Locate the cell with the specified text and output its (x, y) center coordinate. 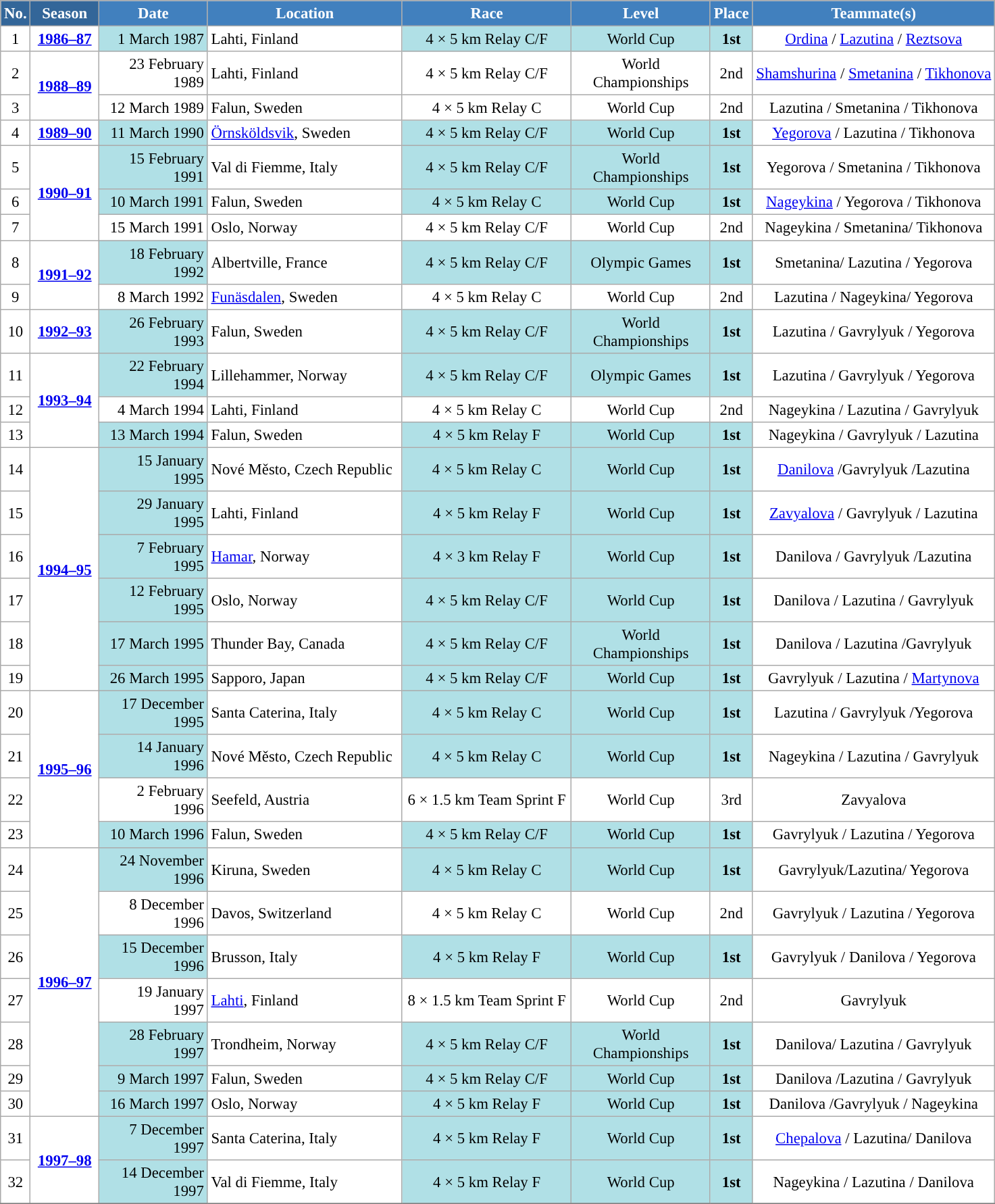
25 (16, 913)
6 (16, 202)
Zavyalova / Gavrylyuk / Lazutina (874, 513)
31 (16, 1138)
11 (16, 374)
11 March 1990 (154, 133)
Lillehammer, Norway (305, 374)
10 (16, 331)
24 (16, 869)
4 March 1994 (154, 409)
Place (731, 14)
12 March 1989 (154, 108)
2 February 1996 (154, 800)
1991–92 (65, 275)
28 February 1997 (154, 1045)
Ordina / Lazutina / Reztsova (874, 39)
Seefeld, Austria (305, 800)
4 (16, 133)
15 March 1991 (154, 228)
8 March 1992 (154, 297)
Sapporo, Japan (305, 678)
2 (16, 73)
18 February 1992 (154, 262)
Yegorova / Smetanina / Tikhonova (874, 168)
29 January 1995 (154, 513)
Thunder Bay, Canada (305, 645)
8 December 1996 (154, 913)
10 March 1996 (154, 835)
18 (16, 645)
1989–90 (65, 133)
32 (16, 1182)
20 (16, 713)
Shamshurina / Smetanina / Tikhonova (874, 73)
12 (16, 409)
Gavrylyuk / Lazutina / Martynova (874, 678)
No. (16, 14)
28 (16, 1045)
Brusson, Italy (305, 957)
8 × 1.5 km Team Sprint F (486, 1000)
29 (16, 1078)
Danilova/ Lazutina / Gavrylyuk (874, 1045)
1996–97 (65, 982)
3rd (731, 800)
Nageykina / Yegorova / Tikhonova (874, 202)
Chepalova / Lazutina/ Danilova (874, 1138)
26 February 1993 (154, 331)
14 January 1996 (154, 757)
Danilova /Gavrylyuk / Nageykina (874, 1104)
15 (16, 513)
Date (154, 14)
26 (16, 957)
13 March 1994 (154, 435)
7 December 1997 (154, 1138)
19 (16, 678)
Albertville, France (305, 262)
Danilova / Lazutina /Gavrylyuk (874, 645)
22 February 1994 (154, 374)
24 November 1996 (154, 869)
Kiruna, Sweden (305, 869)
Nageykina / Smetanina/ Tikhonova (874, 228)
Yegorova / Lazutina / Tikhonova (874, 133)
Gavrylyuk / Danilova / Yegorova (874, 957)
Season (65, 14)
30 (16, 1104)
Zavyalova (874, 800)
10 March 1991 (154, 202)
3 (16, 108)
16 (16, 557)
15 February 1991 (154, 168)
19 January 1997 (154, 1000)
16 March 1997 (154, 1104)
9 March 1997 (154, 1078)
6 × 1.5 km Team Sprint F (486, 800)
1997–98 (65, 1159)
Lazutina / Gavrylyuk /Yegorova (874, 713)
Danilova /Lazutina / Gavrylyuk (874, 1078)
Trondheim, Norway (305, 1045)
17 December 1995 (154, 713)
Level (641, 14)
Nageykina / Gavrylyuk / Lazutina (874, 435)
Funäsdalen, Sweden (305, 297)
7 (16, 228)
1 (16, 39)
5 (16, 168)
Danilova / Gavrylyuk /Lazutina (874, 557)
Danilova / Lazutina / Gavrylyuk (874, 600)
7 February 1995 (154, 557)
23 February 1989 (154, 73)
4 × 3 km Relay F (486, 557)
Gavrylyuk/Lazutina/ Yegorova (874, 869)
Nageykina / Lazutina / Danilova (874, 1182)
15 January 1995 (154, 469)
14 December 1997 (154, 1182)
22 (16, 800)
Location (305, 14)
15 December 1996 (154, 957)
1990–91 (65, 193)
17 March 1995 (154, 645)
1992–93 (65, 331)
1994–95 (65, 569)
12 February 1995 (154, 600)
17 (16, 600)
Örnsköldsvik, Sweden (305, 133)
14 (16, 469)
23 (16, 835)
Teammate(s) (874, 14)
Smetanina/ Lazutina / Yegorova (874, 262)
Lazutina / Nageykina/ Yegorova (874, 297)
21 (16, 757)
26 March 1995 (154, 678)
Danilova /Gavrylyuk /Lazutina (874, 469)
Hamar, Norway (305, 557)
13 (16, 435)
Race (486, 14)
Davos, Switzerland (305, 913)
1986–87 (65, 39)
Lazutina / Smetanina / Tikhonova (874, 108)
9 (16, 297)
8 (16, 262)
1988–89 (65, 86)
27 (16, 1000)
Gavrylyuk (874, 1000)
1995–96 (65, 769)
1 March 1987 (154, 39)
1993–94 (65, 400)
